Search for the cell housing the specified text and yield its [X, Y] center coordinate. 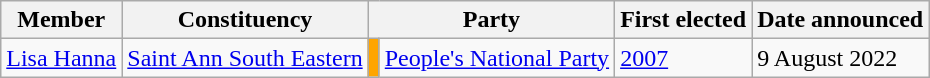
Lisa Hanna [62, 58]
Date announced [840, 20]
People's National Party [496, 58]
9 August 2022 [840, 58]
2007 [684, 58]
Saint Ann South Eastern [245, 58]
First elected [684, 20]
Party [491, 20]
Member [62, 20]
Constituency [245, 20]
